For the text-containing cell, return its midpoint in (x, y) coordinate format. 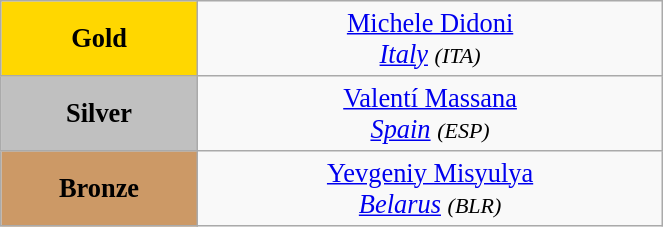
Silver (100, 112)
Yevgeniy MisyulyaBelarus (BLR) (430, 188)
Michele DidoniItaly (ITA) (430, 38)
Valentí MassanaSpain (ESP) (430, 112)
Bronze (100, 188)
Gold (100, 38)
